From the cell containing the given text, extract its center point as [x, y] coordinate. 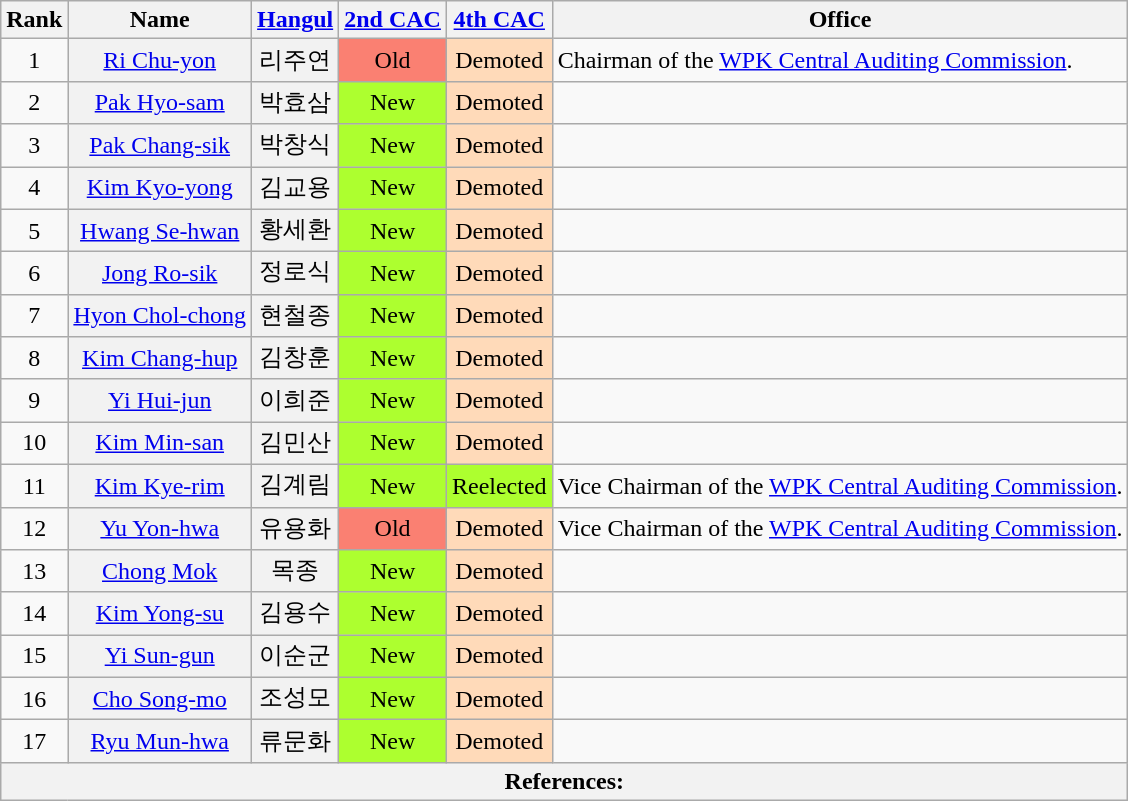
정로식 [296, 274]
Ryu Mun-hwa [160, 742]
13 [34, 572]
Cho Song-mo [160, 698]
Yi Sun-gun [160, 656]
조성모 [296, 698]
박창식 [296, 146]
목종 [296, 572]
현철종 [296, 316]
김창훈 [296, 358]
류문화 [296, 742]
Pak Hyo-sam [160, 102]
Rank [34, 20]
황세환 [296, 230]
김용수 [296, 614]
10 [34, 444]
Kim Yong-su [160, 614]
Kim Chang-hup [160, 358]
Chairman of the WPK Central Auditing Commission. [840, 60]
1 [34, 60]
김계림 [296, 486]
Kim Kye-rim [160, 486]
박효삼 [296, 102]
14 [34, 614]
Name [160, 20]
김민산 [296, 444]
2 [34, 102]
Hwang Se-hwan [160, 230]
12 [34, 528]
5 [34, 230]
7 [34, 316]
유용화 [296, 528]
2nd CAC [393, 20]
Kim Min-san [160, 444]
Chong Mok [160, 572]
References: [564, 781]
11 [34, 486]
16 [34, 698]
김교용 [296, 188]
6 [34, 274]
Yu Yon-hwa [160, 528]
9 [34, 400]
Reelected [499, 486]
Hangul [296, 20]
이희준 [296, 400]
Office [840, 20]
8 [34, 358]
Kim Kyo-yong [160, 188]
15 [34, 656]
Pak Chang-sik [160, 146]
Hyon Chol-chong [160, 316]
Jong Ro-sik [160, 274]
이순군 [296, 656]
Ri Chu-yon [160, 60]
17 [34, 742]
4 [34, 188]
Yi Hui-jun [160, 400]
4th CAC [499, 20]
3 [34, 146]
리주연 [296, 60]
